For the text-containing cell, return its midpoint in (x, y) coordinate format. 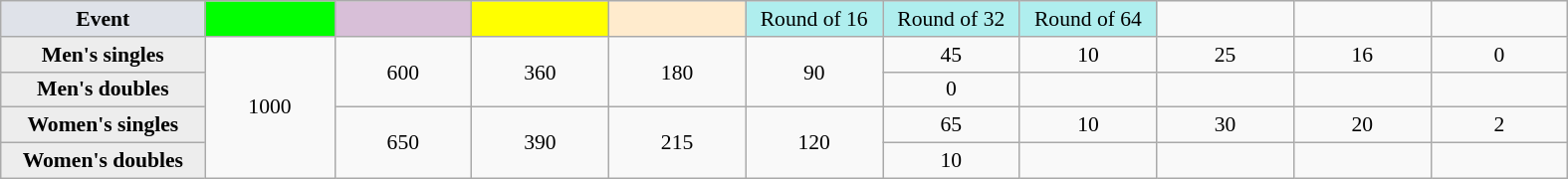
Men's singles (104, 55)
Women's singles (104, 125)
Round of 64 (1088, 19)
90 (814, 72)
2 (1499, 125)
30 (1226, 125)
Women's doubles (104, 161)
Round of 32 (951, 19)
Round of 16 (814, 19)
25 (1226, 55)
Event (104, 19)
1000 (270, 107)
650 (403, 143)
360 (541, 72)
390 (541, 143)
180 (677, 72)
16 (1362, 55)
215 (677, 143)
Men's doubles (104, 89)
20 (1362, 125)
45 (951, 55)
600 (403, 72)
65 (951, 125)
120 (814, 143)
